Provide the [X, Y] coordinate of the cell's center where the given text is located.  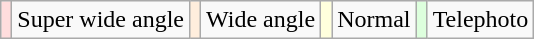
Telephoto [480, 20]
Super wide angle [101, 20]
Normal [374, 20]
Wide angle [261, 20]
